Return the (X, Y) coordinate for the center point of the cell that contains the specified text.  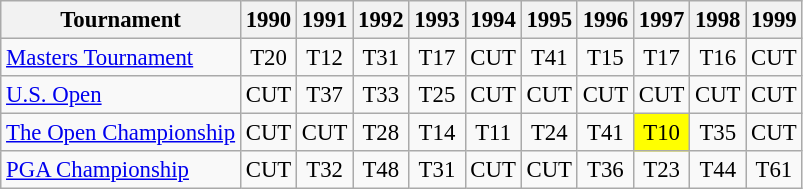
PGA Championship (121, 170)
T23 (661, 170)
T48 (381, 170)
1992 (381, 20)
T11 (493, 133)
1994 (493, 20)
1999 (774, 20)
T10 (661, 133)
1991 (325, 20)
1998 (718, 20)
T33 (381, 95)
T44 (718, 170)
Tournament (121, 20)
T28 (381, 133)
T15 (605, 58)
1996 (605, 20)
T25 (437, 95)
Masters Tournament (121, 58)
T36 (605, 170)
T20 (268, 58)
1993 (437, 20)
T37 (325, 95)
1995 (549, 20)
U.S. Open (121, 95)
T32 (325, 170)
1997 (661, 20)
The Open Championship (121, 133)
T14 (437, 133)
T24 (549, 133)
T61 (774, 170)
T35 (718, 133)
T16 (718, 58)
1990 (268, 20)
T12 (325, 58)
